Identify which cell holds the provided text, then report its [X, Y] central coordinate. 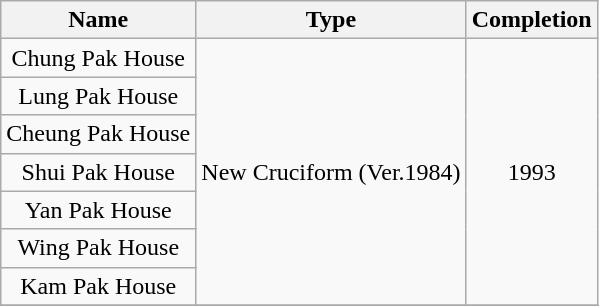
Type [331, 20]
Lung Pak House [98, 96]
Completion [532, 20]
Kam Pak House [98, 286]
Chung Pak House [98, 58]
Shui Pak House [98, 172]
New Cruciform (Ver.1984) [331, 172]
1993 [532, 172]
Cheung Pak House [98, 134]
Yan Pak House [98, 210]
Wing Pak House [98, 248]
Name [98, 20]
